Provide the (X, Y) coordinate of the cell's center where the given text is located.  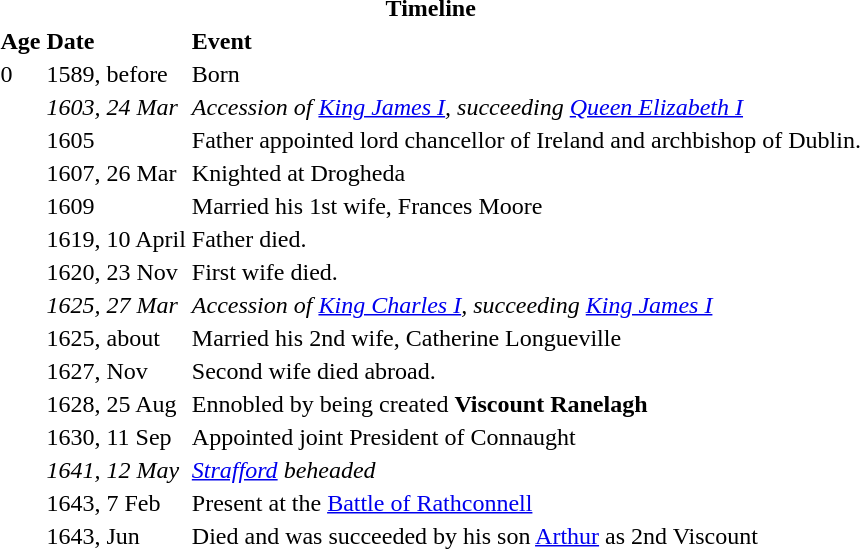
1625, 27 Mar (116, 305)
1589, before (116, 74)
1625, about (116, 338)
1641, 12 May (116, 470)
Date (116, 41)
1603, 24 Mar (116, 107)
1643, 7 Feb (116, 503)
1619, 10 April (116, 239)
1620, 23 Nov (116, 272)
1628, 25 Aug (116, 404)
1630, 11 Sep (116, 437)
1609 (116, 206)
1607, 26 Mar (116, 173)
1627, Nov (116, 371)
1605 (116, 140)
